Return (X, Y) of the center of cell containing provided text 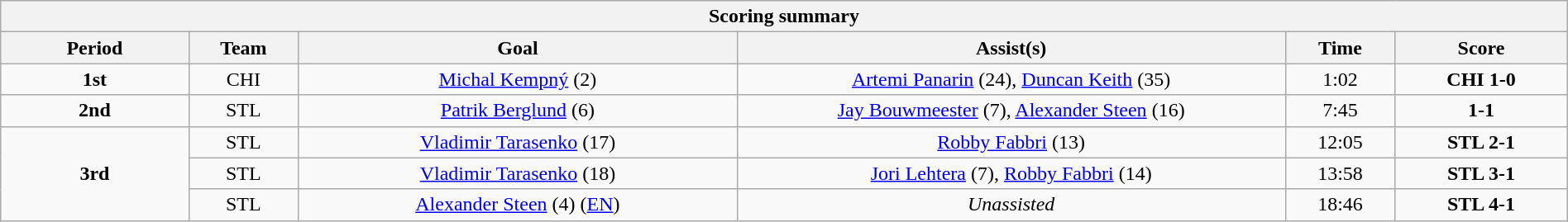
7:45 (1340, 111)
Goal (518, 48)
Jay Bouwmeester (7), Alexander Steen (16) (1011, 111)
Jori Lehtera (7), Robby Fabbri (14) (1011, 173)
Michal Kempný (2) (518, 79)
Alexander Steen (4) (EN) (518, 205)
Vladimir Tarasenko (17) (518, 142)
Assist(s) (1011, 48)
STL 2-1 (1481, 142)
1st (94, 79)
Artemi Panarin (24), Duncan Keith (35) (1011, 79)
STL 4-1 (1481, 205)
Unassisted (1011, 205)
Patrik Berglund (6) (518, 111)
12:05 (1340, 142)
STL 3-1 (1481, 173)
1-1 (1481, 111)
Team (243, 48)
Period (94, 48)
Time (1340, 48)
2nd (94, 111)
Robby Fabbri (13) (1011, 142)
18:46 (1340, 205)
3rd (94, 173)
Score (1481, 48)
CHI (243, 79)
13:58 (1340, 173)
1:02 (1340, 79)
Vladimir Tarasenko (18) (518, 173)
CHI 1-0 (1481, 79)
Scoring summary (784, 17)
